Output the (x, y) coordinate of the center of the cell containing the given text.  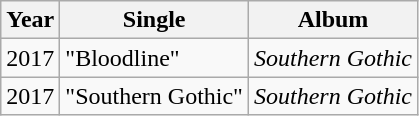
"Bloodline" (154, 58)
Single (154, 20)
"Southern Gothic" (154, 96)
Album (332, 20)
Year (30, 20)
